Scan for the cell matching the given text and deliver its [x, y] coordinate at center. 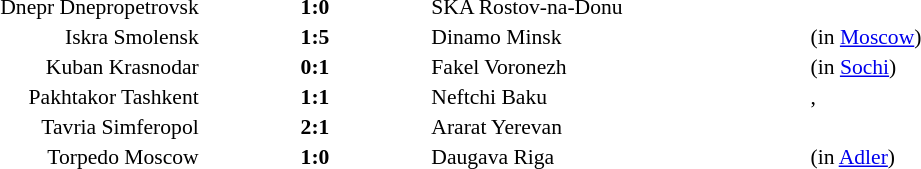
0:1 [316, 67]
Dinamo Minsk [619, 37]
1:5 [316, 37]
Neftchi Baku [619, 97]
Fakel Voronezh [619, 67]
2:1 [316, 127]
Ararat Yerevan [619, 127]
1:1 [316, 97]
